Determine the [X, Y] coordinate at the center of the cell enclosing the given text.  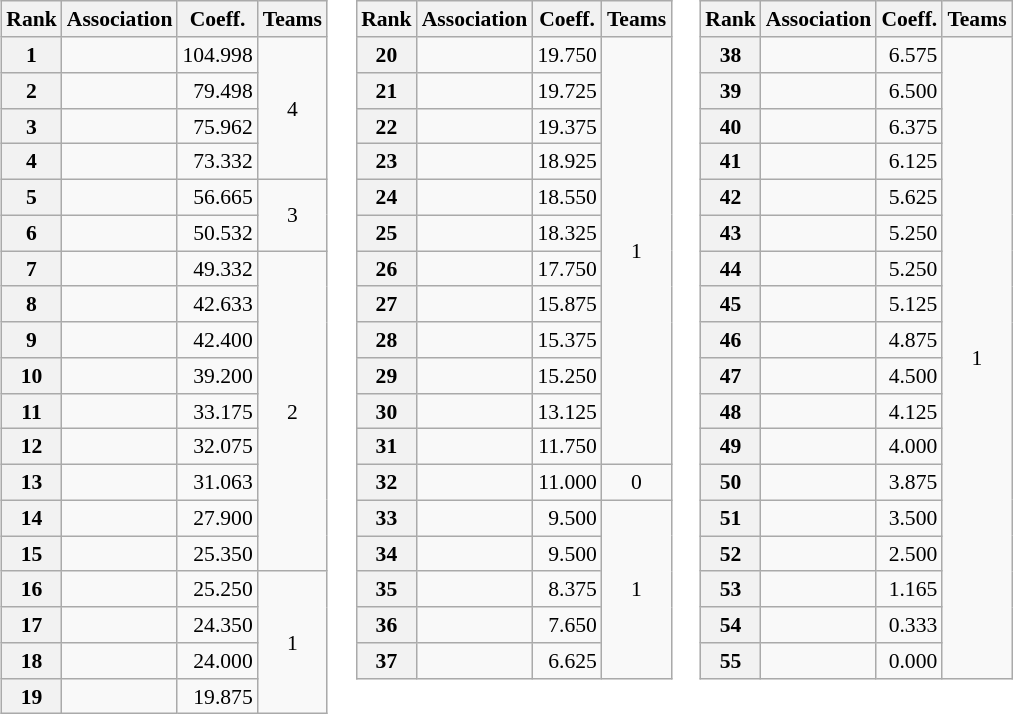
53 [730, 589]
26 [386, 269]
38 [730, 55]
27.900 [217, 518]
1.165 [909, 589]
73.332 [217, 162]
13 [32, 482]
24.000 [217, 661]
54 [730, 625]
3.500 [909, 518]
45 [730, 304]
104.998 [217, 55]
30 [386, 411]
33.175 [217, 411]
0 [636, 482]
9 [32, 340]
15.375 [566, 340]
19.750 [566, 55]
43 [730, 233]
18 [32, 661]
50.532 [217, 233]
11.750 [566, 447]
0.000 [909, 661]
39.200 [217, 376]
34 [386, 554]
31 [386, 447]
52 [730, 554]
16 [32, 589]
17.750 [566, 269]
5.625 [909, 197]
18.925 [566, 162]
4.500 [909, 376]
2.500 [909, 554]
29 [386, 376]
11.000 [566, 482]
7.650 [566, 625]
51 [730, 518]
14 [32, 518]
4.125 [909, 411]
35 [386, 589]
27 [386, 304]
19.375 [566, 126]
25.250 [217, 589]
4.000 [909, 447]
33 [386, 518]
7 [32, 269]
25 [386, 233]
32.075 [217, 447]
12 [32, 447]
39 [730, 91]
23 [386, 162]
21 [386, 91]
46 [730, 340]
5.125 [909, 304]
10 [32, 376]
13.125 [566, 411]
3.875 [909, 482]
22 [386, 126]
6.575 [909, 55]
11 [32, 411]
15 [32, 554]
37 [386, 661]
48 [730, 411]
47 [730, 376]
49.332 [217, 269]
0.333 [909, 625]
18.550 [566, 197]
32 [386, 482]
40 [730, 126]
75.962 [217, 126]
4.875 [909, 340]
42.400 [217, 340]
19 [32, 696]
6.500 [909, 91]
8 [32, 304]
6.125 [909, 162]
36 [386, 625]
6.375 [909, 126]
49 [730, 447]
8.375 [566, 589]
42.633 [217, 304]
15.875 [566, 304]
50 [730, 482]
19.725 [566, 91]
79.498 [217, 91]
25.350 [217, 554]
6 [32, 233]
55 [730, 661]
18.325 [566, 233]
24 [386, 197]
41 [730, 162]
17 [32, 625]
20 [386, 55]
42 [730, 197]
24.350 [217, 625]
28 [386, 340]
6.625 [566, 661]
19.875 [217, 696]
56.665 [217, 197]
5 [32, 197]
15.250 [566, 376]
44 [730, 269]
31.063 [217, 482]
